Pinpoint the cell where the given text exists, returning its [X, Y] midpoint coordinate. 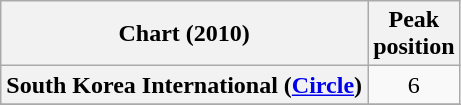
Peakposition [414, 34]
6 [414, 85]
Chart (2010) [184, 34]
South Korea International (Circle) [184, 85]
